Locate the cell with the specified text and output its (x, y) center coordinate. 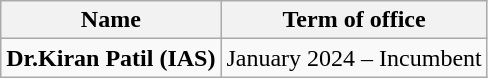
Name (111, 20)
January 2024 – Incumbent (354, 58)
Dr.Kiran Patil (IAS) (111, 58)
Term of office (354, 20)
